From the cell containing the given text, extract its center point as (x, y) coordinate. 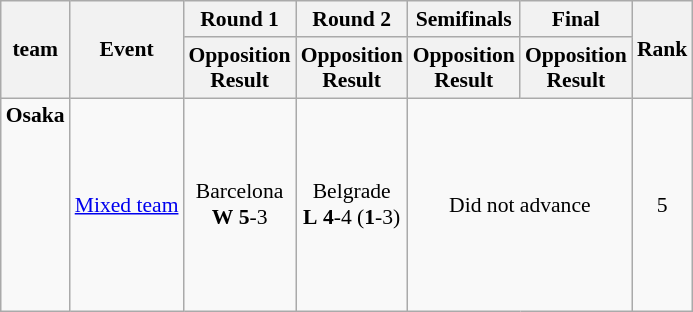
Event (127, 50)
Round 2 (352, 19)
Rank (662, 50)
Barcelona W 5-3 (240, 205)
Osaka (36, 205)
Semifinals (464, 19)
Belgrade L 4-4 (1-3) (352, 205)
Final (576, 19)
Did not advance (520, 205)
5 (662, 205)
team (36, 50)
Mixed team (127, 205)
Round 1 (240, 19)
